Locate the cell with the specified text and output its (X, Y) center coordinate. 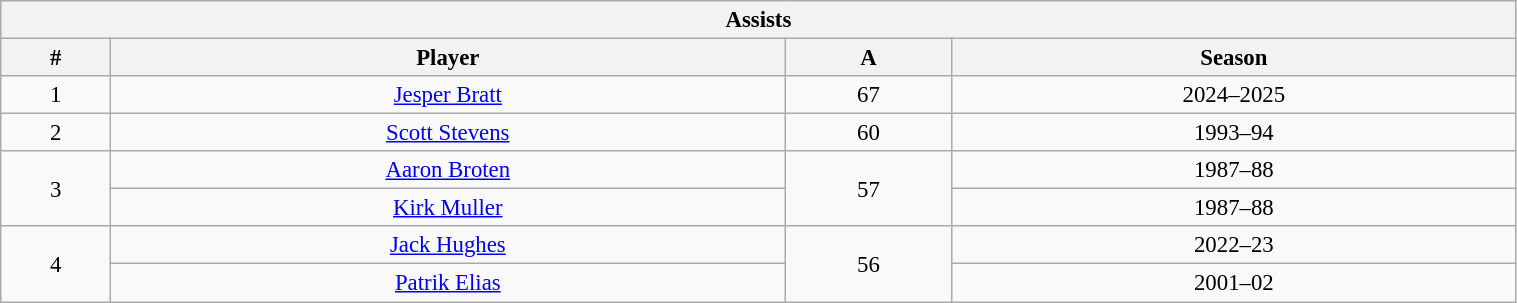
2022–23 (1234, 245)
Scott Stevens (448, 133)
Patrik Elias (448, 283)
Season (1234, 58)
Player (448, 58)
Assists (758, 20)
A (868, 58)
60 (868, 133)
4 (56, 264)
57 (868, 188)
Jack Hughes (448, 245)
67 (868, 95)
Kirk Muller (448, 208)
1 (56, 95)
2 (56, 133)
2024–2025 (1234, 95)
# (56, 58)
1993–94 (1234, 133)
2001–02 (1234, 283)
Aaron Broten (448, 170)
Jesper Bratt (448, 95)
56 (868, 264)
3 (56, 188)
